Find where the given text appears and provide that cell's center as (x, y) coordinate. 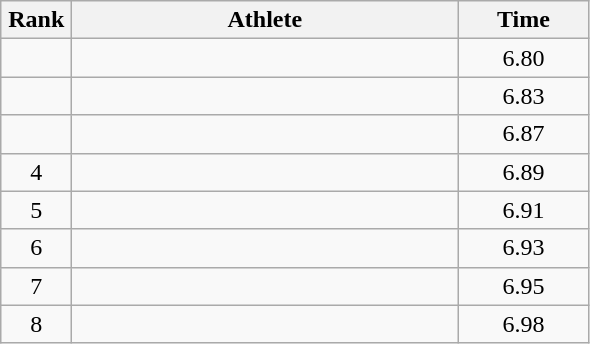
6.95 (524, 286)
Athlete (265, 20)
6.89 (524, 172)
7 (36, 286)
5 (36, 210)
6.98 (524, 324)
6.83 (524, 96)
6.80 (524, 58)
6.91 (524, 210)
Time (524, 20)
Rank (36, 20)
4 (36, 172)
6.93 (524, 248)
8 (36, 324)
6.87 (524, 134)
6 (36, 248)
